Detect which cell encompasses the target text, then output its (x, y) center coordinate. 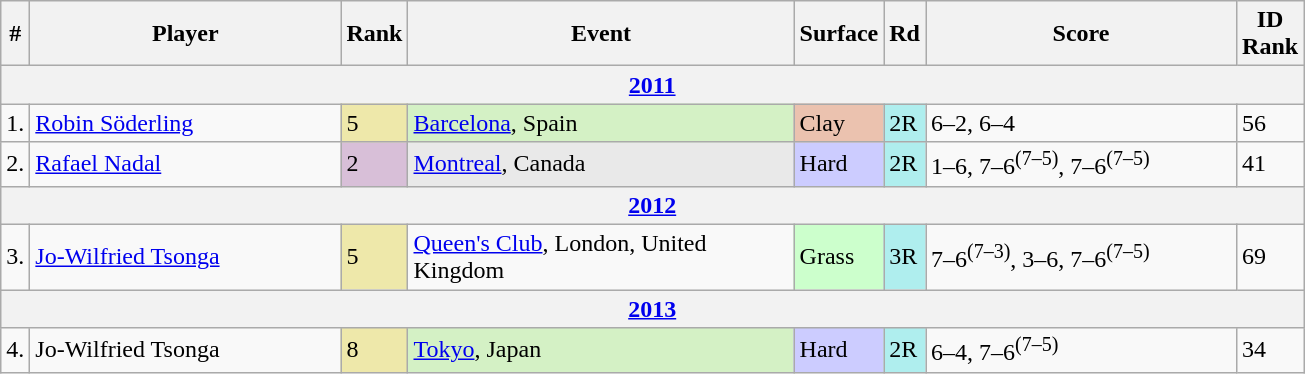
Queen's Club, London, United Kingdom (601, 258)
Clay (839, 123)
1–6, 7–6(7–5), 7–6(7–5) (1082, 164)
2012 (652, 205)
Surface (839, 34)
Event (601, 34)
Rafael Nadal (186, 164)
# (16, 34)
6–2, 6–4 (1082, 123)
2 (374, 164)
Rd (905, 34)
IDRank (1270, 34)
34 (1270, 350)
Montreal, Canada (601, 164)
6–4, 7–6(7–5) (1082, 350)
7–6(7–3), 3–6, 7–6(7–5) (1082, 258)
56 (1270, 123)
Robin Söderling (186, 123)
41 (1270, 164)
1. (16, 123)
Rank (374, 34)
3R (905, 258)
2. (16, 164)
Tokyo, Japan (601, 350)
Player (186, 34)
Score (1082, 34)
4. (16, 350)
Grass (839, 258)
3. (16, 258)
8 (374, 350)
2011 (652, 85)
69 (1270, 258)
2013 (652, 309)
Barcelona, Spain (601, 123)
